Pinpoint the cell where the given text exists, returning its (X, Y) midpoint coordinate. 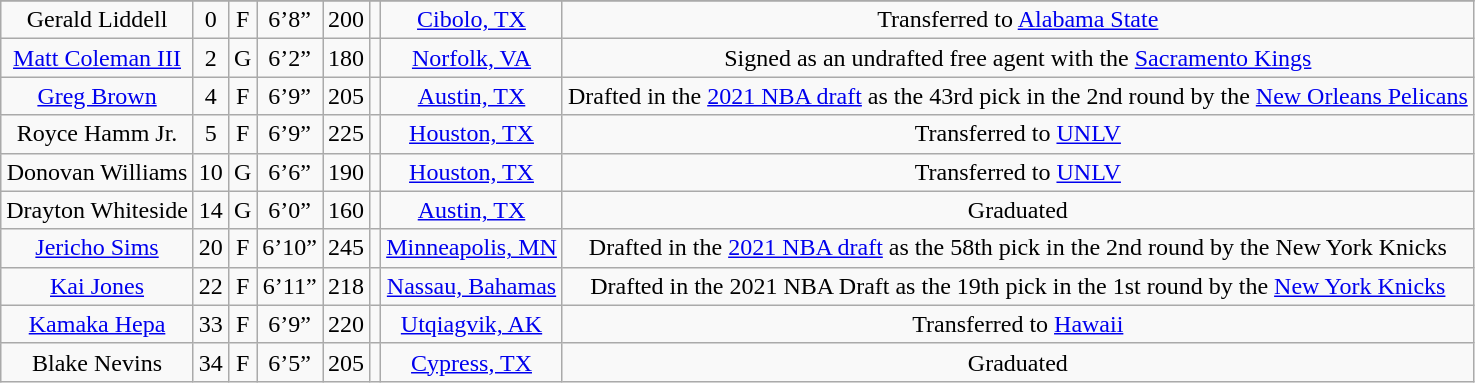
6’0” (290, 210)
6’10” (290, 248)
Jericho Sims (98, 248)
Drayton Whiteside (98, 210)
Minneapolis, MN (472, 248)
0 (210, 20)
Transferred to Hawaii (1018, 324)
Blake Nevins (98, 362)
Nassau, Bahamas (472, 286)
20 (210, 248)
Gerald Liddell (98, 20)
Greg Brown (98, 96)
4 (210, 96)
33 (210, 324)
Transferred to Alabama State (1018, 20)
Signed as an undrafted free agent with the Sacramento Kings (1018, 58)
14 (210, 210)
22 (210, 286)
Drafted in the 2021 NBA draft as the 43rd pick in the 2nd round by the New Orleans Pelicans (1018, 96)
Matt Coleman III (98, 58)
6’6” (290, 172)
225 (346, 134)
Drafted in the 2021 NBA draft as the 58th pick in the 2nd round by the New York Knicks (1018, 248)
180 (346, 58)
Royce Hamm Jr. (98, 134)
200 (346, 20)
Donovan Williams (98, 172)
Cypress, TX (472, 362)
Kai Jones (98, 286)
190 (346, 172)
Drafted in the 2021 NBA Draft as the 19th pick in the 1st round by the New York Knicks (1018, 286)
5 (210, 134)
220 (346, 324)
245 (346, 248)
Utqiagvik, AK (472, 324)
Cibolo, TX (472, 20)
6’8” (290, 20)
6’2” (290, 58)
160 (346, 210)
Kamaka Hepa (98, 324)
34 (210, 362)
10 (210, 172)
Norfolk, VA (472, 58)
6’5” (290, 362)
218 (346, 286)
2 (210, 58)
6’11” (290, 286)
